Output the [X, Y] coordinate of the center of the cell containing the given text.  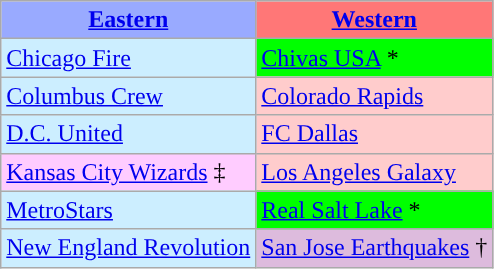
Los Angeles Galaxy [374, 172]
New England Revolution [128, 248]
Columbus Crew [128, 96]
D.C. United [128, 134]
Kansas City Wizards ‡ [128, 172]
Chicago Fire [128, 58]
Eastern [128, 20]
Chivas USA * [374, 58]
Colorado Rapids [374, 96]
San Jose Earthquakes † [374, 248]
Real Salt Lake * [374, 210]
MetroStars [128, 210]
Western [374, 20]
FC Dallas [374, 134]
